Find where the given text appears and provide that cell's center as (x, y) coordinate. 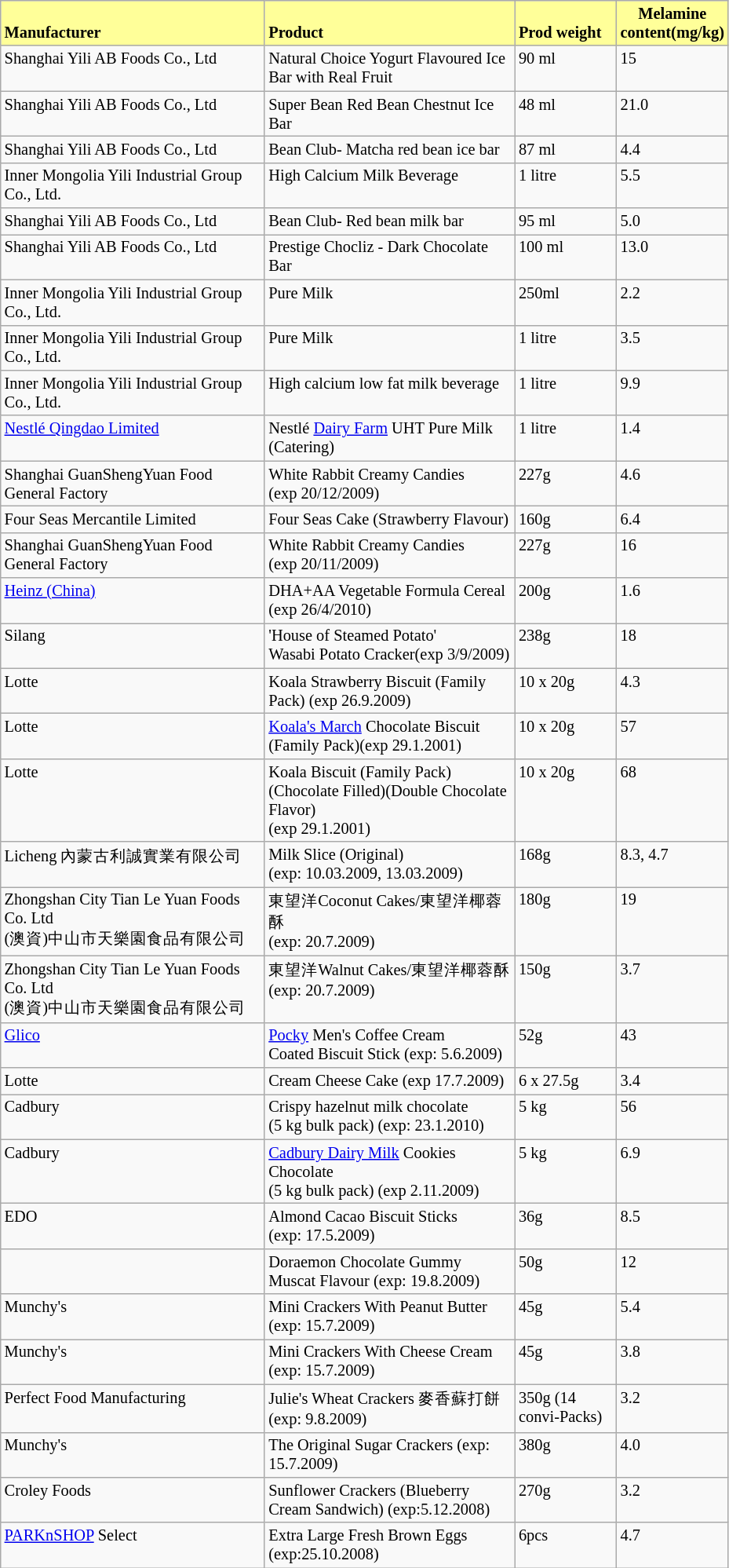
Extra Large Fresh Brown Eggs (exp:25.10.2008) (389, 1545)
1.4 (673, 438)
PARKnSHOP Select (133, 1545)
68 (673, 800)
95 ml (566, 221)
52g (566, 1045)
4.6 (673, 484)
Mini Crackers With Peanut Butter (exp: 15.7.2009) (389, 1317)
Product (389, 23)
Heinz (China) (133, 601)
Super Bean Red Bean Chestnut Ice Bar (389, 114)
Four Seas Mercantile Limited (133, 519)
Licheng 內蒙古利誠實業有限公司 (133, 864)
43 (673, 1045)
Mini Crackers With Cheese Cream (exp: 15.7.2009) (389, 1361)
4.3 (673, 691)
36g (566, 1226)
EDO (133, 1226)
DHA+AA Vegetable Formula Cereal(exp 26/4/2010) (389, 601)
4.0 (673, 1455)
48 ml (566, 114)
Nestlé Dairy Farm UHT Pure Milk (Catering) (389, 438)
White Rabbit Creamy Candies(exp 20/12/2009) (389, 484)
8.3, 4.7 (673, 864)
Four Seas Cake (Strawberry Flavour) (389, 519)
Silang (133, 645)
Nestlé Qingdao Limited (133, 438)
6pcs (566, 1545)
160g (566, 519)
Doraemon Chocolate Gummy Muscat Flavour (exp: 19.8.2009) (389, 1271)
168g (566, 864)
Melamine content(mg/kg) (673, 23)
270g (566, 1500)
High calcium low fat milk beverage (389, 393)
19 (673, 921)
Glico (133, 1045)
13.0 (673, 257)
Milk Slice (Original)(exp: 10.03.2009, 13.03.2009) (389, 864)
350g (14 convi-Packs) (566, 1409)
Crispy hazelnut milk chocolate(5 kg bulk pack) (exp: 23.1.2010) (389, 1117)
380g (566, 1455)
16 (673, 555)
Perfect Food Manufacturing (133, 1409)
Prod weight (566, 23)
Koala Biscuit (Family Pack)(Chocolate Filled)(Double Chocolate Flavor)(exp 29.1.2001) (389, 800)
50g (566, 1271)
Koala's March Chocolate Biscuit(Family Pack)(exp 29.1.2001) (389, 736)
6.4 (673, 519)
8.5 (673, 1226)
Koala Strawberry Biscuit (Family Pack) (exp 26.9.2009) (389, 691)
150g (566, 989)
Cream Cheese Cake (exp 17.7.2009) (389, 1080)
1.6 (673, 601)
21.0 (673, 114)
6.9 (673, 1171)
Manufacturer (133, 23)
87 ml (566, 149)
200g (566, 601)
Natural Choice Yogurt Flavoured Ice Bar with Real Fruit (389, 68)
Julie's Wheat Crackers 麥香蘇打餅 (exp: 9.8.2009) (389, 1409)
4.7 (673, 1545)
White Rabbit Creamy Candies(exp 20/11/2009) (389, 555)
12 (673, 1271)
High Calcium Milk Beverage (389, 185)
Prestige Chocliz - Dark Chocolate Bar (389, 257)
Croley Foods (133, 1500)
3.7 (673, 989)
6 x 27.5g (566, 1080)
'House of Steamed Potato'Wasabi Potato Cracker(exp 3/9/2009) (389, 645)
5.0 (673, 221)
Bean Club- Matcha red bean ice bar (389, 149)
5.5 (673, 185)
5.4 (673, 1317)
57 (673, 736)
4.4 (673, 149)
The Original Sugar Crackers (exp: 15.7.2009) (389, 1455)
東望洋Coconut Cakes/東望洋椰蓉酥(exp: 20.7.2009) (389, 921)
3.8 (673, 1361)
250ml (566, 302)
3.5 (673, 348)
18 (673, 645)
56 (673, 1117)
Sunflower Crackers (Blueberry Cream Sandwich) (exp:5.12.2008) (389, 1500)
238g (566, 645)
9.9 (673, 393)
東望洋Walnut Cakes/東望洋椰蓉酥(exp: 20.7.2009) (389, 989)
180g (566, 921)
90 ml (566, 68)
Almond Cacao Biscuit Sticks(exp: 17.5.2009) (389, 1226)
100 ml (566, 257)
2.2 (673, 302)
Bean Club- Red bean milk bar (389, 221)
15 (673, 68)
Pocky Men's Coffee CreamCoated Biscuit Stick (exp: 5.6.2009) (389, 1045)
3.4 (673, 1080)
Cadbury Dairy Milk Cookies Chocolate(5 kg bulk pack) (exp 2.11.2009) (389, 1171)
